For the text-containing cell, return its midpoint in (x, y) coordinate format. 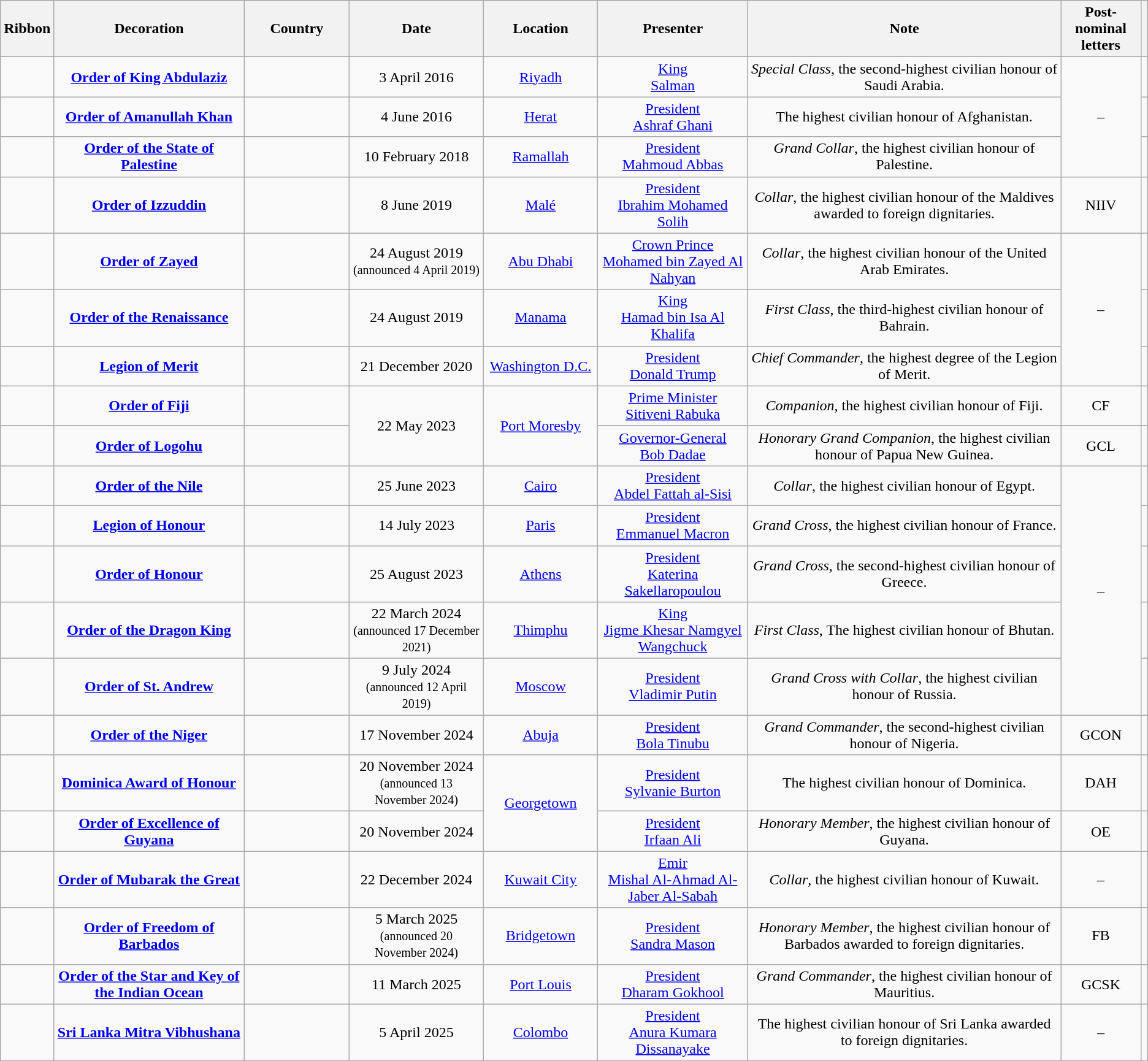
KingSalman (673, 77)
Collar, the highest civilian honour of the Maldives awarded to foreign dignitaries. (904, 205)
Honorary Member, the highest civilian honour of Barbados awarded to foreign dignitaries. (904, 936)
PresidentDonald Trump (673, 366)
PresidentVladimir Putin (673, 687)
Order of Izzuddin (149, 205)
25 June 2023 (417, 486)
Grand Cross, the second-highest civilian honour of Greece. (904, 574)
Order of Mubarak the Great (149, 879)
Thimphu (540, 630)
21 December 2020 (417, 366)
Ribbon (27, 29)
20 November 2024 (417, 832)
20 November 2024(announced 13 November 2024) (417, 783)
9 July 2024 (announced 12 April 2019) (417, 687)
24 August 2019 (announced 4 April 2019) (417, 261)
GCL (1101, 445)
Legion of Honour (149, 525)
Bridgetown (540, 936)
Grand Cross, the highest civilian honour of France. (904, 525)
Riyadh (540, 77)
First Class, the third-highest civilian honour of Bahrain. (904, 318)
Ramallah (540, 157)
22 May 2023 (417, 426)
DAH (1101, 783)
Order of Fiji (149, 406)
PresidentEmmanuel Macron (673, 525)
Grand Commander, the second-highest civilian honour of Nigeria. (904, 735)
25 August 2023 (417, 574)
Order of Freedom of Barbados (149, 936)
KingHamad bin Isa Al Khalifa (673, 318)
Herat (540, 117)
The highest civilian honour of Afghanistan. (904, 117)
First Class, The highest civilian honour of Bhutan. (904, 630)
GCSK (1101, 984)
PresidentKaterina Sakellaropoulou (673, 574)
8 June 2019 (417, 205)
Cairo (540, 486)
The highest civilian honour of Dominica. (904, 783)
Malé (540, 205)
Note (904, 29)
Special Class, the second-highest civilian honour of Saudi Arabia. (904, 77)
Port Moresby (540, 426)
Paris (540, 525)
Honorary Member, the highest civilian honour of Guyana. (904, 832)
Presenter (673, 29)
PresidentDharam Gokhool (673, 984)
Georgetown (540, 803)
FB (1101, 936)
Grand Collar, the highest civilian honour of Palestine. (904, 157)
Collar, the highest civilian honour of Kuwait. (904, 879)
Order of the Renaissance (149, 318)
Moscow (540, 687)
Order of the Dragon King (149, 630)
Companion, the highest civilian honour of Fiji. (904, 406)
KingJigme Khesar Namgyel Wangchuck (673, 630)
PresidentMahmoud Abbas (673, 157)
PresidentAshraf Ghani (673, 117)
5 April 2025 (417, 1032)
4 June 2016 (417, 117)
Colombo (540, 1032)
Athens (540, 574)
Order of the Star and Key of the Indian Ocean (149, 984)
PresidentIrfaan Ali (673, 832)
Prime MinisterSitiveni Rabuka (673, 406)
Order of Excellence of Guyana (149, 832)
Collar, the highest civilian honour of the United Arab Emirates. (904, 261)
Order of St. Andrew (149, 687)
5 March 2025(announced 20 November 2024) (417, 936)
Legion of Merit (149, 366)
Dominica Award of Honour (149, 783)
Grand Cross with Collar, the highest civilian honour of Russia. (904, 687)
Order of Logohu (149, 445)
Order of the State of Palestine (149, 157)
CF (1101, 406)
14 July 2023 (417, 525)
The highest civilian honour of Sri Lanka awarded to foreign dignitaries. (904, 1032)
Chief Commander, the highest degree of the Legion of Merit. (904, 366)
Manama (540, 318)
Location (540, 29)
Date (417, 29)
PresidentAbdel Fattah al-Sisi (673, 486)
Honorary Grand Companion, the highest civilian honour of Papua New Guinea. (904, 445)
Crown PrinceMohamed bin Zayed Al Nahyan (673, 261)
11 March 2025 (417, 984)
Order of Zayed (149, 261)
Kuwait City (540, 879)
Country (297, 29)
Governor-GeneralBob Dadae (673, 445)
24 August 2019 (417, 318)
Order of the Nile (149, 486)
OE (1101, 832)
17 November 2024 (417, 735)
Port Louis (540, 984)
Abuja (540, 735)
Order of King Abdulaziz (149, 77)
Abu Dhabi (540, 261)
Order of Honour (149, 574)
PresidentAnura Kumara Dissanayake (673, 1032)
PresidentIbrahim Mohamed Solih (673, 205)
22 March 2024 (announced 17 December 2021) (417, 630)
3 April 2016 (417, 77)
Order of Amanullah Khan (149, 117)
Decoration (149, 29)
PresidentBola Tinubu (673, 735)
Sri Lanka Mitra Vibhushana (149, 1032)
Collar, the highest civilian honour of Egypt. (904, 486)
PresidentSylvanie Burton (673, 783)
10 February 2018 (417, 157)
NIIV (1101, 205)
EmirMishal Al-Ahmad Al-Jaber Al-Sabah (673, 879)
22 December 2024 (417, 879)
Washington D.C. (540, 366)
Post-nominal letters (1101, 29)
GCON (1101, 735)
PresidentSandra Mason (673, 936)
Grand Commander, the highest civilian honour of Mauritius. (904, 984)
Order of the Niger (149, 735)
